Search for the cell housing the specified text and yield its (X, Y) center coordinate. 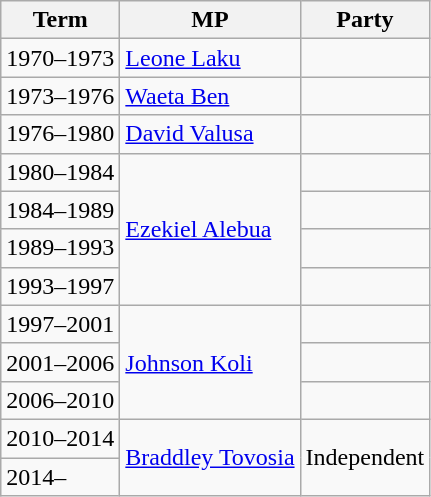
1984–1989 (60, 210)
1970–1973 (60, 58)
Waeta Ben (210, 96)
1993–1997 (60, 286)
Leone Laku (210, 58)
Braddley Tovosia (210, 457)
David Valusa (210, 134)
2001–2006 (60, 362)
2014– (60, 477)
1989–1993 (60, 248)
2006–2010 (60, 400)
1997–2001 (60, 324)
Term (60, 20)
Johnson Koli (210, 362)
1973–1976 (60, 96)
2010–2014 (60, 438)
Ezekiel Alebua (210, 229)
1980–1984 (60, 172)
Independent (365, 457)
1976–1980 (60, 134)
Party (365, 20)
MP (210, 20)
